From the cell containing the given text, extract its center point as [x, y] coordinate. 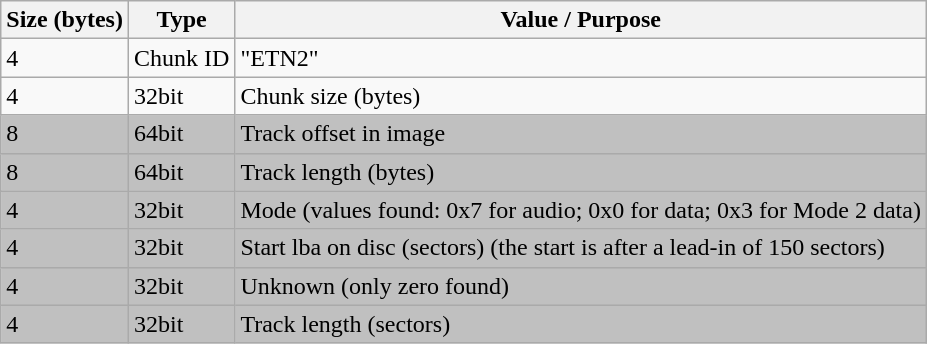
Track length (bytes) [581, 172]
"ETN2" [581, 58]
Value / Purpose [581, 20]
Chunk ID [181, 58]
Mode (values found: 0x7 for audio; 0x0 for data; 0x3 for Mode 2 data) [581, 210]
Chunk size (bytes) [581, 96]
Size (bytes) [65, 20]
Track length (sectors) [581, 324]
Type [181, 20]
Start lba on disc (sectors) (the start is after a lead-in of 150 sectors) [581, 248]
Unknown (only zero found) [581, 286]
Track offset in image [581, 134]
